Identify which cell holds the provided text, then report its (X, Y) central coordinate. 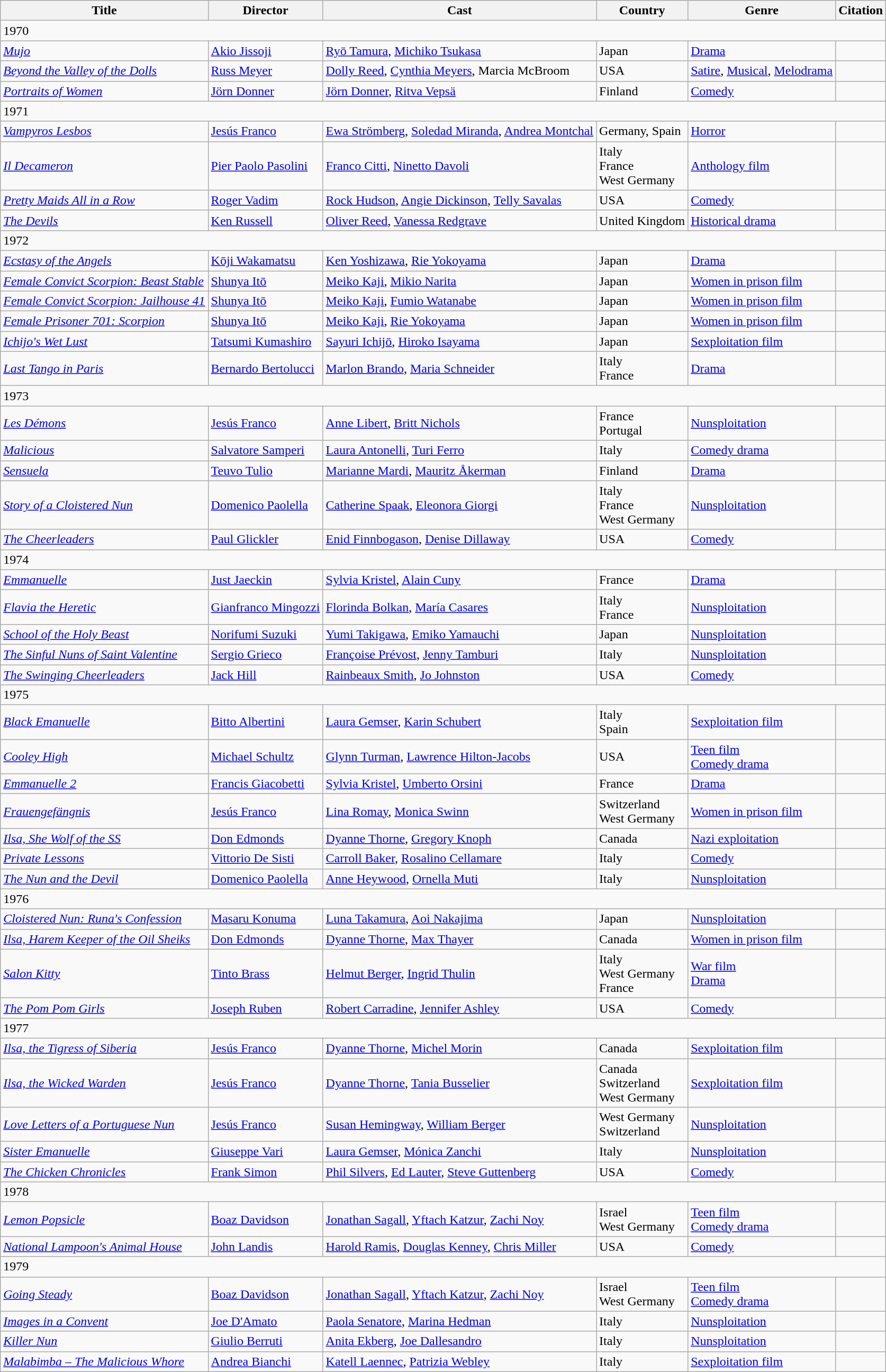
Tinto Brass (266, 973)
Françoise Prévost, Jenny Tamburi (459, 654)
Carroll Baker, Rosalino Cellamare (459, 859)
Sayuri Ichijō, Hiroko Isayama (459, 341)
Michael Schultz (266, 757)
Ilsa, the Wicked Warden (104, 1083)
Paul Glickler (266, 539)
Catherine Spaak, Eleonora Giorgi (459, 505)
Bernardo Bertolucci (266, 368)
Susan Hemingway, William Berger (459, 1124)
Marianne Mardi, Mauritz Åkerman (459, 471)
Il Decameron (104, 166)
Ichijo's Wet Lust (104, 341)
Phil Silvers, Ed Lauter, Steve Guttenberg (459, 1172)
Rock Hudson, Angie Dickinson, Telly Savalas (459, 200)
Lemon Popsicle (104, 1220)
The Pom Pom Girls (104, 1008)
CanadaSwitzerlandWest Germany (643, 1083)
Portraits of Women (104, 91)
Joe D'Amato (266, 1321)
Story of a Cloistered Nun (104, 505)
Teuvo Tulio (266, 471)
Sylvia Kristel, Alain Cuny (459, 580)
Norifumi Suzuki (266, 634)
Jörn Donner (266, 91)
Les Démons (104, 423)
Frauengefängnis (104, 811)
1979 (444, 1267)
Anthology film (762, 166)
Malabimba – The Malicious Whore (104, 1361)
Ryō Tamura, Michiko Tsukasa (459, 51)
The Cheerleaders (104, 539)
ItalyWest GermanyFrance (643, 973)
Enid Finnbogason, Denise Dillaway (459, 539)
The Devils (104, 220)
Ilsa, the Tigress of Siberia (104, 1048)
Female Convict Scorpion: Beast Stable (104, 281)
Dolly Reed, Cynthia Meyers, Marcia McBroom (459, 71)
Vampyros Lesbos (104, 131)
Meiko Kaji, Rie Yokoyama (459, 321)
West GermanySwitzerland (643, 1124)
Last Tango in Paris (104, 368)
Salvatore Samperi (266, 450)
Emmanuelle (104, 580)
Laura Gemser, Mónica Zanchi (459, 1152)
Historical drama (762, 220)
Meiko Kaji, Mikio Narita (459, 281)
Just Jaeckin (266, 580)
Jack Hill (266, 675)
Citation (861, 11)
Satire, Musical, Melodrama (762, 71)
Dyanne Thorne, Gregory Knoph (459, 838)
Laura Gemser, Karin Schubert (459, 722)
Genre (762, 11)
Horror (762, 131)
Anne Heywood, Ornella Muti (459, 879)
Private Lessons (104, 859)
Anne Libert, Britt Nichols (459, 423)
Roger Vadim (266, 200)
SwitzerlandWest Germany (643, 811)
Laura Antonelli, Turi Ferro (459, 450)
Luna Takamura, Aoi Nakajima (459, 919)
Going Steady (104, 1294)
Ecstasy of the Angels (104, 260)
Dyanne Thorne, Michel Morin (459, 1048)
Joseph Ruben (266, 1008)
Tatsumi Kumashiro (266, 341)
Bitto Albertini (266, 722)
Title (104, 11)
Lina Romay, Monica Swinn (459, 811)
Francis Giacobetti (266, 784)
Germany, Spain (643, 131)
Female Convict Scorpion: Jailhouse 41 (104, 301)
Sylvia Kristel, Umberto Orsini (459, 784)
Florinda Bolkan, María Casares (459, 607)
Black Emanuelle (104, 722)
Ilsa, She Wolf of the SS (104, 838)
The Swinging Cheerleaders (104, 675)
Images in a Convent (104, 1321)
Jörn Donner, Ritva Vepsä (459, 91)
Oliver Reed, Vanessa Redgrave (459, 220)
Nazi exploitation (762, 838)
Akio Jissoji (266, 51)
Beyond the Valley of the Dolls (104, 71)
Flavia the Heretic (104, 607)
Love Letters of a Portuguese Nun (104, 1124)
Sergio Grieco (266, 654)
1976 (444, 899)
ItalySpain (643, 722)
Sensuela (104, 471)
Emmanuelle 2 (104, 784)
United Kingdom (643, 220)
Frank Simon (266, 1172)
Giuseppe Vari (266, 1152)
1974 (444, 559)
Cooley High (104, 757)
Female Prisoner 701: Scorpion (104, 321)
1978 (444, 1192)
1975 (444, 695)
War filmDrama (762, 973)
Marlon Brando, Maria Schneider (459, 368)
Andrea Bianchi (266, 1361)
Dyanne Thorne, Tania Busselier (459, 1083)
Russ Meyer (266, 71)
National Lampoon's Animal House (104, 1247)
1973 (444, 396)
Ilsa, Harem Keeper of the Oil Sheiks (104, 939)
Ken Russell (266, 220)
Country (643, 11)
Meiko Kaji, Fumio Watanabe (459, 301)
Franco Citti, Ninetto Davoli (459, 166)
Dyanne Thorne, Max Thayer (459, 939)
The Sinful Nuns of Saint Valentine (104, 654)
Malicious (104, 450)
Ewa Strömberg, Soledad Miranda, Andrea Montchal (459, 131)
Pretty Maids All in a Row (104, 200)
Robert Carradine, Jennifer Ashley (459, 1008)
Kōji Wakamatsu (266, 260)
Anita Ekberg, Joe Dallesandro (459, 1341)
Giulio Berruti (266, 1341)
Comedy drama (762, 450)
Helmut Berger, Ingrid Thulin (459, 973)
Gianfranco Mingozzi (266, 607)
Killer Nun (104, 1341)
Harold Ramis, Douglas Kenney, Chris Miller (459, 1247)
Director (266, 11)
Glynn Turman, Lawrence Hilton-Jacobs (459, 757)
Paola Senatore, Marina Hedman (459, 1321)
Sister Emanuelle (104, 1152)
Katell Laennec, Patrizia Webley (459, 1361)
Vittorio De Sisti (266, 859)
School of the Holy Beast (104, 634)
1971 (444, 111)
John Landis (266, 1247)
The Nun and the Devil (104, 879)
Salon Kitty (104, 973)
Pier Paolo Pasolini (266, 166)
Masaru Konuma (266, 919)
1977 (444, 1028)
FrancePortugal (643, 423)
The Chicken Chronicles (104, 1172)
Cloistered Nun: Runa's Confession (104, 919)
Yumi Takigawa, Emiko Yamauchi (459, 634)
Ken Yoshizawa, Rie Yokoyama (459, 260)
1970 (444, 31)
Mujo (104, 51)
Rainbeaux Smith, Jo Johnston (459, 675)
Cast (459, 11)
1972 (444, 240)
